Pinpoint the cell where the given text exists, returning its (x, y) midpoint coordinate. 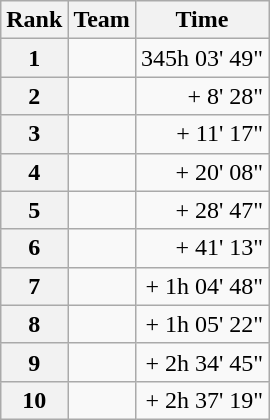
10 (34, 400)
3 (34, 134)
5 (34, 210)
+ 28' 47" (202, 210)
+ 41' 13" (202, 248)
4 (34, 172)
+ 1h 04' 48" (202, 286)
+ 8' 28" (202, 96)
345h 03' 49" (202, 58)
+ 11' 17" (202, 134)
8 (34, 324)
1 (34, 58)
6 (34, 248)
2 (34, 96)
Time (202, 20)
+ 2h 37' 19" (202, 400)
Rank (34, 20)
7 (34, 286)
+ 1h 05' 22" (202, 324)
+ 2h 34' 45" (202, 362)
+ 20' 08" (202, 172)
Team (102, 20)
9 (34, 362)
